Return (x, y) of the center of cell containing provided text 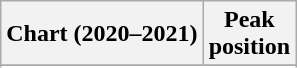
Chart (2020–2021) (102, 34)
Peakposition (249, 34)
